Return the (X, Y) coordinate for the center point of the cell that contains the specified text.  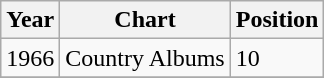
Year (30, 20)
Position (277, 20)
Chart (145, 20)
1966 (30, 58)
10 (277, 58)
Country Albums (145, 58)
